Search for the cell housing the specified text and yield its (X, Y) center coordinate. 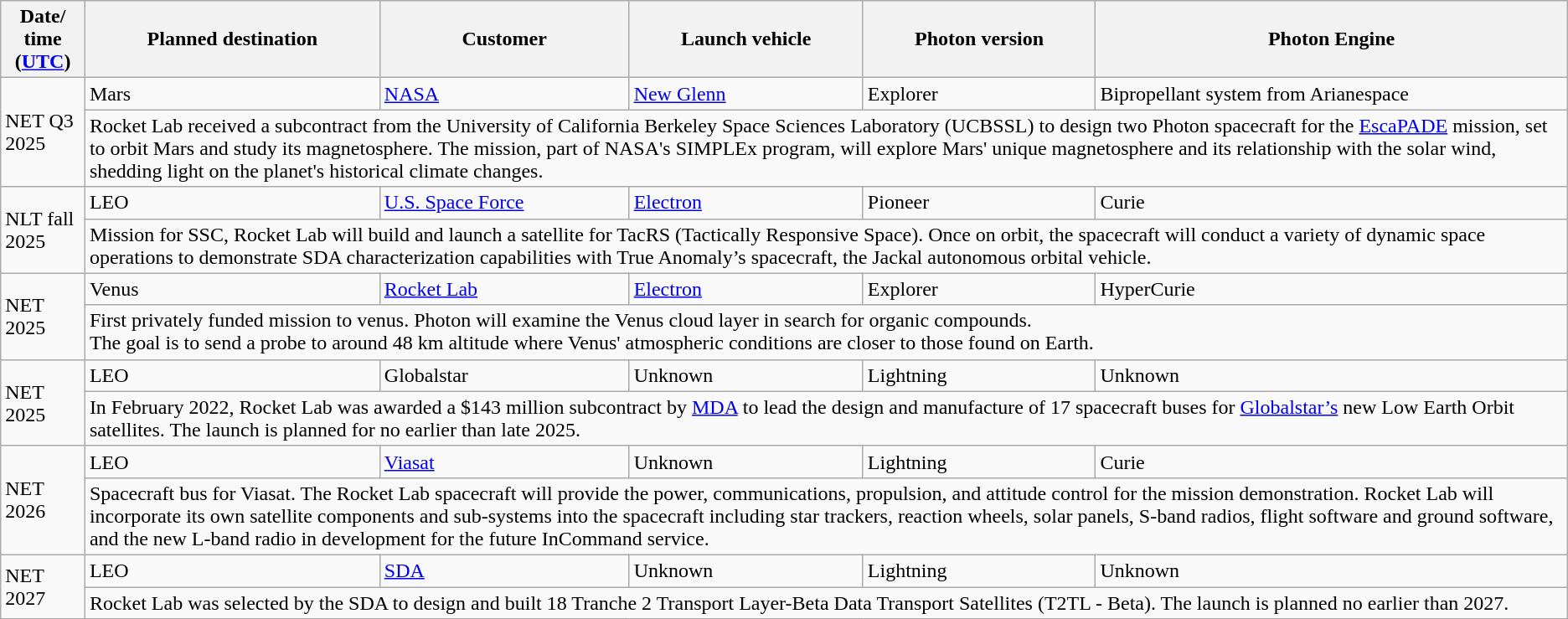
Viasat (504, 462)
NASA (504, 94)
Pioneer (979, 203)
New Glenn (745, 94)
NET 2027 (44, 586)
HyperCurie (1332, 289)
Launch vehicle (745, 39)
NET 2026 (44, 500)
Photon Engine (1332, 39)
Date/ time(UTC) (44, 39)
Photon version (979, 39)
Rocket Lab (504, 289)
NLT fall 2025 (44, 230)
Bipropellant system from Arianespace (1332, 94)
Globalstar (504, 375)
Customer (504, 39)
Mars (232, 94)
Planned destination (232, 39)
U.S. Space Force (504, 203)
NET Q3 2025 (44, 132)
SDA (504, 570)
Venus (232, 289)
